From the cell containing the given text, extract its center point as [x, y] coordinate. 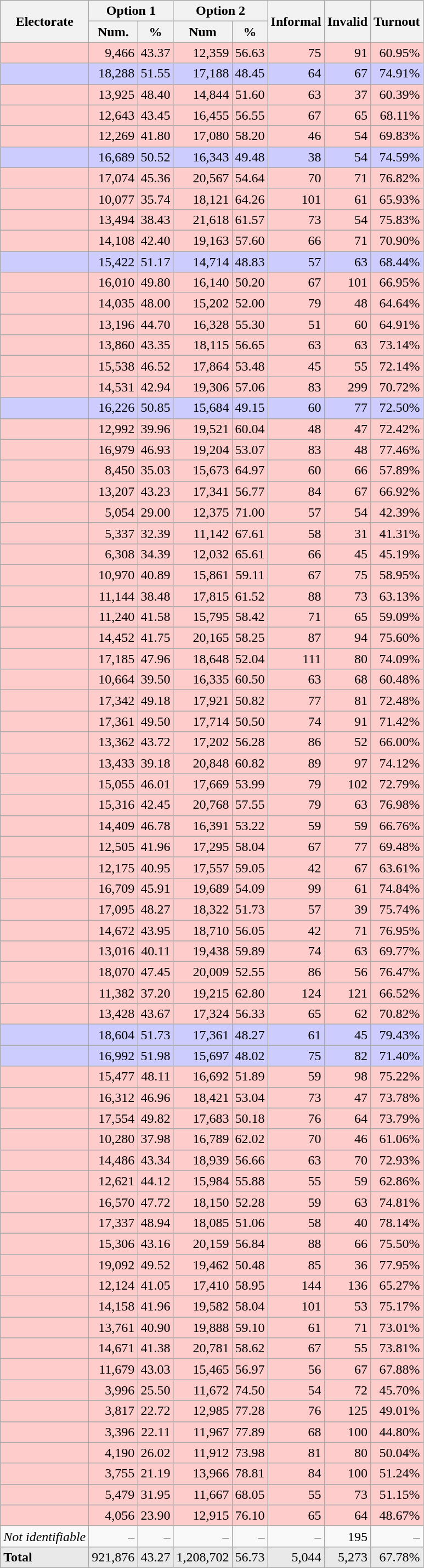
43.23 [156, 491]
71.00 [250, 512]
72 [347, 1390]
19,521 [203, 429]
50.18 [250, 1118]
65.27% [397, 1286]
56.33 [250, 1014]
21,618 [203, 220]
44.70 [156, 324]
13,494 [113, 220]
39 [347, 909]
50.52 [156, 157]
Not identifiable [45, 1536]
53.99 [250, 784]
Num [203, 32]
48.83 [250, 262]
12,505 [113, 847]
12,375 [203, 512]
49.48 [250, 157]
58.95% [397, 575]
49.15 [250, 408]
41.38 [156, 1348]
15,795 [203, 617]
16,789 [203, 1139]
16,979 [113, 450]
20,768 [203, 805]
64.64% [397, 304]
55.88 [250, 1181]
58.20 [250, 136]
17,921 [203, 701]
34.39 [156, 554]
71.40% [397, 1056]
14,108 [113, 240]
32.39 [156, 533]
144 [296, 1286]
50.50 [250, 721]
58.42 [250, 617]
13,433 [113, 763]
44.12 [156, 1181]
43.72 [156, 742]
15,055 [113, 784]
48.94 [156, 1223]
8,450 [113, 471]
16,455 [203, 115]
66.00% [397, 742]
17,185 [113, 659]
48.40 [156, 94]
70.90% [397, 240]
13,362 [113, 742]
14,035 [113, 304]
43.67 [156, 1014]
63.61% [397, 867]
11,679 [113, 1369]
41.80 [156, 136]
53 [347, 1307]
17,095 [113, 909]
87 [296, 638]
73.78% [397, 1097]
42.94 [156, 387]
52.04 [250, 659]
69.77% [397, 951]
52.00 [250, 304]
40.90 [156, 1328]
51.60 [250, 94]
40.89 [156, 575]
59.10 [250, 1328]
61.06% [397, 1139]
60.82 [250, 763]
11,142 [203, 533]
76.10 [250, 1515]
42.39% [397, 512]
47.72 [156, 1202]
69.83% [397, 136]
37.98 [156, 1139]
59.11 [250, 575]
45.91 [156, 888]
17,080 [203, 136]
13,966 [203, 1474]
64.97 [250, 471]
44.80% [397, 1432]
51.15% [397, 1494]
35.03 [156, 471]
15,984 [203, 1181]
11,912 [203, 1453]
73.81% [397, 1348]
31.95 [156, 1494]
53.48 [250, 366]
4,056 [113, 1515]
23.90 [156, 1515]
73.14% [397, 345]
16,010 [113, 283]
62.02 [250, 1139]
11,144 [113, 596]
Invalid [347, 21]
14,844 [203, 94]
17,683 [203, 1118]
21.19 [156, 1474]
3,817 [113, 1411]
46.93 [156, 450]
3,996 [113, 1390]
6,308 [113, 554]
99 [296, 888]
Option 2 [221, 11]
10,664 [113, 680]
20,848 [203, 763]
17,342 [113, 701]
11,672 [203, 1390]
67.78% [397, 1557]
74.50 [250, 1390]
60.50 [250, 680]
61.57 [250, 220]
43.37 [156, 53]
47.96 [156, 659]
94 [347, 638]
20,009 [203, 972]
19,462 [203, 1264]
71.42% [397, 721]
15,684 [203, 408]
49.80 [156, 283]
16,343 [203, 157]
25.50 [156, 1390]
46.01 [156, 784]
17,324 [203, 1014]
56.97 [250, 1369]
12,643 [113, 115]
11,240 [113, 617]
76.95% [397, 931]
15,306 [113, 1244]
14,452 [113, 638]
14,158 [113, 1307]
22.11 [156, 1432]
5,337 [113, 533]
72.50% [397, 408]
40 [347, 1223]
16,391 [203, 826]
Option 1 [131, 11]
16,709 [113, 888]
40.11 [156, 951]
35.74 [156, 199]
Total [45, 1557]
77.95% [397, 1264]
15,316 [113, 805]
19,215 [203, 993]
43.95 [156, 931]
13,860 [113, 345]
3,755 [113, 1474]
72.79% [397, 784]
121 [347, 993]
12,992 [113, 429]
5,479 [113, 1494]
51 [296, 324]
66.92% [397, 491]
12,124 [113, 1286]
53.22 [250, 826]
102 [347, 784]
56.77 [250, 491]
125 [347, 1411]
51.98 [156, 1056]
62.86% [397, 1181]
124 [296, 993]
85 [296, 1264]
57.55 [250, 805]
16,226 [113, 408]
60.39% [397, 94]
13,207 [113, 491]
17,202 [203, 742]
11,382 [113, 993]
17,188 [203, 74]
68.05 [250, 1494]
19,689 [203, 888]
56.63 [250, 53]
41.58 [156, 617]
57.60 [250, 240]
39.18 [156, 763]
66.52% [397, 993]
5,044 [296, 1557]
50.20 [250, 283]
15,202 [203, 304]
70.82% [397, 1014]
16,689 [113, 157]
16,335 [203, 680]
14,409 [113, 826]
15,477 [113, 1077]
41.75 [156, 638]
18,115 [203, 345]
18,421 [203, 1097]
48.67% [397, 1515]
18,939 [203, 1160]
67.88% [397, 1369]
58.95 [250, 1286]
48.02 [250, 1056]
14,714 [203, 262]
12,985 [203, 1411]
50.04% [397, 1453]
26.02 [156, 1453]
18,322 [203, 909]
12,269 [113, 136]
17,669 [203, 784]
59.05 [250, 867]
18,150 [203, 1202]
17,815 [203, 596]
11,667 [203, 1494]
11,967 [203, 1432]
41.05 [156, 1286]
14,671 [113, 1348]
16,570 [113, 1202]
16,312 [113, 1097]
56.73 [250, 1557]
10,970 [113, 575]
65.61 [250, 554]
89 [296, 763]
49.01% [397, 1411]
Turnout [397, 21]
29.00 [156, 512]
46.96 [156, 1097]
16,140 [203, 283]
39.96 [156, 429]
49.18 [156, 701]
15,422 [113, 262]
56.65 [250, 345]
73.98 [250, 1453]
59.89 [250, 951]
62 [347, 1014]
136 [347, 1286]
Electorate [45, 21]
42.45 [156, 805]
74.09% [397, 659]
49.50 [156, 721]
18,288 [113, 74]
51.06 [250, 1223]
56.28 [250, 742]
17,714 [203, 721]
1,208,702 [203, 1557]
18,648 [203, 659]
57.89% [397, 471]
19,204 [203, 450]
42.40 [156, 240]
195 [347, 1536]
18,604 [113, 1035]
75.22% [397, 1077]
78.81 [250, 1474]
299 [347, 387]
58.25 [250, 638]
47.45 [156, 972]
20,781 [203, 1348]
79.43% [397, 1035]
78.14% [397, 1223]
19,306 [203, 387]
75.17% [397, 1307]
3,396 [113, 1432]
13,196 [113, 324]
51.17 [156, 262]
10,280 [113, 1139]
61.52 [250, 596]
45.36 [156, 178]
17,341 [203, 491]
56.84 [250, 1244]
Informal [296, 21]
50.82 [250, 701]
66.95% [397, 283]
97 [347, 763]
18,085 [203, 1223]
75.83% [397, 220]
60.95% [397, 53]
17,557 [203, 867]
54.64 [250, 178]
73.79% [397, 1118]
75.74% [397, 909]
19,092 [113, 1264]
75.50% [397, 1244]
18,070 [113, 972]
15,673 [203, 471]
82 [347, 1056]
43.03 [156, 1369]
77.28 [250, 1411]
60.04 [250, 429]
50.48 [250, 1264]
56.55 [250, 115]
31 [347, 533]
921,876 [113, 1557]
69.48% [397, 847]
19,438 [203, 951]
111 [296, 659]
73.01% [397, 1328]
74.91% [397, 74]
56.05 [250, 931]
74.12% [397, 763]
38.48 [156, 596]
19,582 [203, 1307]
58.62 [250, 1348]
40.95 [156, 867]
45.19% [397, 554]
51.89 [250, 1077]
38 [296, 157]
60.48% [397, 680]
54.09 [250, 888]
15,861 [203, 575]
74.59% [397, 157]
22.72 [156, 1411]
72.48% [397, 701]
12,359 [203, 53]
17,074 [113, 178]
48.00 [156, 304]
48.45 [250, 74]
98 [347, 1077]
72.93% [397, 1160]
37.20 [156, 993]
51.55 [156, 74]
43.27 [156, 1557]
43.34 [156, 1160]
49.82 [156, 1118]
77.46% [397, 450]
46.78 [156, 826]
57.06 [250, 387]
75.60% [397, 638]
17,554 [113, 1118]
68.44% [397, 262]
Num. [113, 32]
43.45 [156, 115]
13,925 [113, 94]
37 [347, 94]
72.14% [397, 366]
55.30 [250, 324]
14,672 [113, 931]
64.91% [397, 324]
43.16 [156, 1244]
4,190 [113, 1453]
64.26 [250, 199]
18,121 [203, 199]
12,032 [203, 554]
53.07 [250, 450]
77.89 [250, 1432]
36 [347, 1264]
13,016 [113, 951]
5,273 [347, 1557]
41.31% [397, 533]
43.35 [156, 345]
50.85 [156, 408]
76.82% [397, 178]
39.50 [156, 680]
56.66 [250, 1160]
15,697 [203, 1056]
46.52 [156, 366]
20,165 [203, 638]
19,163 [203, 240]
16,328 [203, 324]
53.04 [250, 1097]
51.24% [397, 1474]
49.52 [156, 1264]
5,054 [113, 512]
66.76% [397, 826]
17,864 [203, 366]
70.72% [397, 387]
16,992 [113, 1056]
10,077 [113, 199]
20,159 [203, 1244]
72.42% [397, 429]
12,175 [113, 867]
13,761 [113, 1328]
17,337 [113, 1223]
62.80 [250, 993]
20,567 [203, 178]
17,295 [203, 847]
17,410 [203, 1286]
52 [347, 742]
13,428 [113, 1014]
52.28 [250, 1202]
48.11 [156, 1077]
76.47% [397, 972]
14,531 [113, 387]
15,538 [113, 366]
19,888 [203, 1328]
45.70% [397, 1390]
12,915 [203, 1515]
59.09% [397, 617]
16,692 [203, 1077]
52.55 [250, 972]
14,486 [113, 1160]
12,621 [113, 1181]
38.43 [156, 220]
15,465 [203, 1369]
63.13% [397, 596]
67.61 [250, 533]
76.98% [397, 805]
74.84% [397, 888]
18,710 [203, 931]
68.11% [397, 115]
9,466 [113, 53]
74.81% [397, 1202]
65.93% [397, 199]
